Search for the cell housing the specified text and yield its [X, Y] center coordinate. 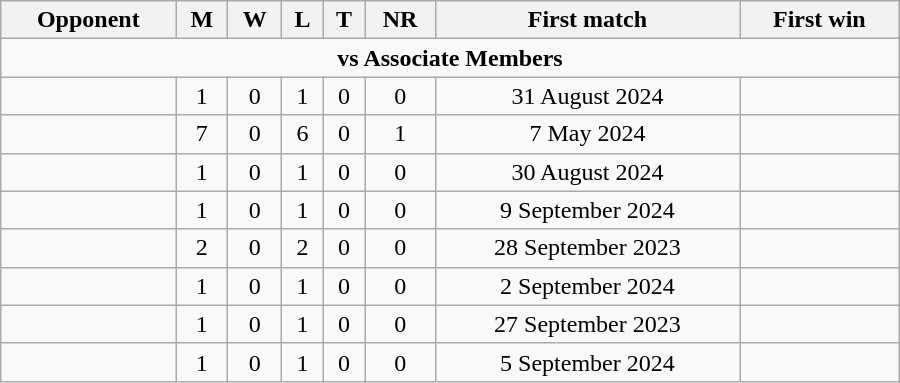
9 September 2024 [587, 210]
7 [202, 134]
First match [587, 20]
5 September 2024 [587, 362]
T [344, 20]
7 May 2024 [587, 134]
vs Associate Members [450, 58]
W [255, 20]
M [202, 20]
30 August 2024 [587, 172]
2 September 2024 [587, 286]
28 September 2023 [587, 248]
L [303, 20]
Opponent [88, 20]
31 August 2024 [587, 96]
27 September 2023 [587, 324]
NR [400, 20]
First win [820, 20]
6 [303, 134]
